Extract the (X, Y) coordinate from the center of the cell holding the provided text.  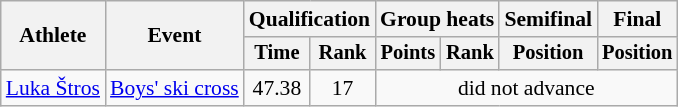
Luka Štros (53, 88)
17 (342, 88)
did not advance (526, 88)
Final (637, 19)
Qualification (310, 19)
Athlete (53, 36)
Time (277, 54)
47.38 (277, 88)
Semifinal (548, 19)
Boys' ski cross (174, 88)
Group heats (437, 19)
Points (408, 54)
Event (174, 36)
